Determine the [x, y] coordinate at the center of the cell enclosing the given text.  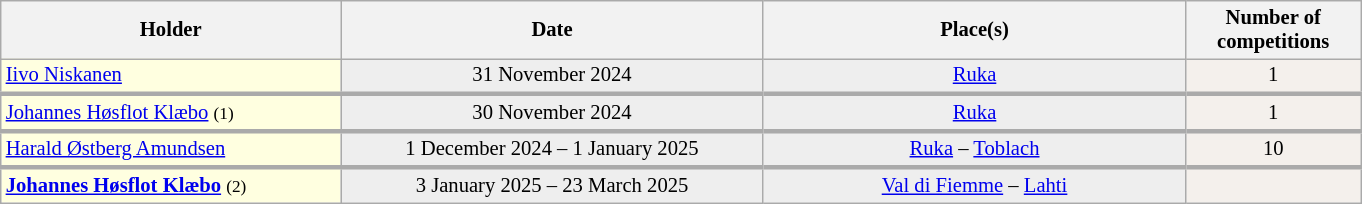
Number of competitions [1274, 29]
3 January 2025 – 23 March 2025 [552, 184]
Holder [171, 29]
Johannes Høsflot Klæbo (1) [171, 112]
31 November 2024 [552, 76]
Johannes Høsflot Klæbo (2) [171, 184]
Harald Østberg Amundsen [171, 148]
30 November 2024 [552, 112]
Val di Fiemme – Lahti [974, 184]
Iivo Niskanen [171, 76]
Place(s) [974, 29]
Ruka – Toblach [974, 148]
10 [1274, 148]
1 December 2024 – 1 January 2025 [552, 148]
Date [552, 29]
